Scan for the cell matching the given text and deliver its (X, Y) coordinate at center. 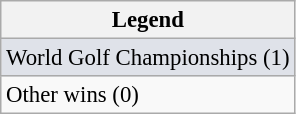
Legend (148, 20)
Other wins (0) (148, 95)
World Golf Championships (1) (148, 58)
